Determine the (x, y) coordinate at the center of the cell enclosing the given text.  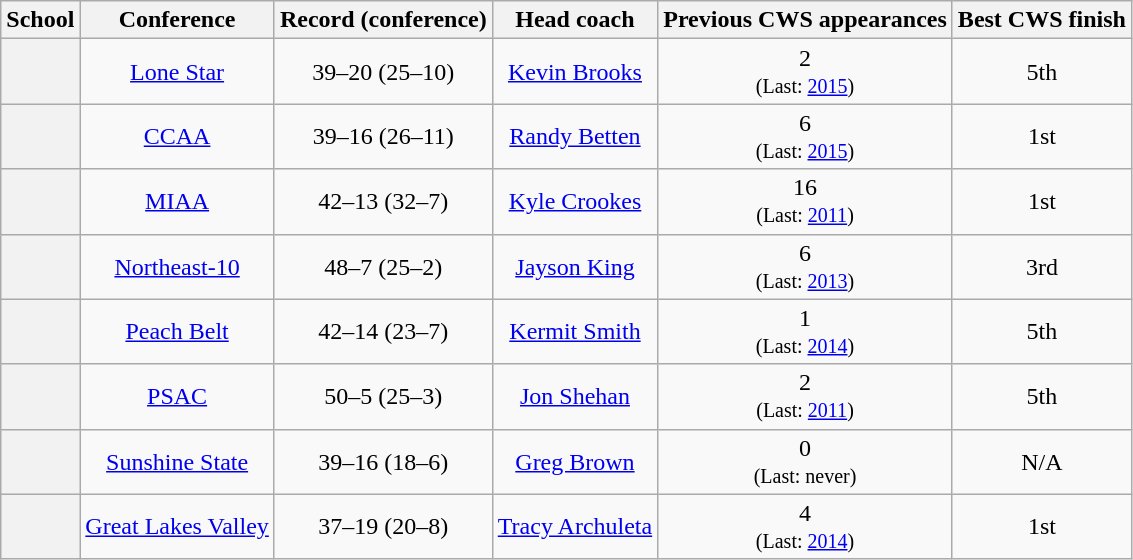
42–14 (23–7) (383, 332)
16(Last: 2011) (806, 202)
Greg Brown (574, 462)
Lone Star (178, 72)
48–7 (25–2) (383, 266)
CCAA (178, 136)
Conference (178, 20)
School (40, 20)
Kyle Crookes (574, 202)
Great Lakes Valley (178, 526)
Previous CWS appearances (806, 20)
Jon Shehan (574, 396)
1(Last: 2014) (806, 332)
0(Last: never) (806, 462)
39–16 (26–11) (383, 136)
42–13 (32–7) (383, 202)
Randy Betten (574, 136)
6(Last: 2013) (806, 266)
Best CWS finish (1042, 20)
39–20 (25–10) (383, 72)
MIAA (178, 202)
2(Last: 2015) (806, 72)
Kevin Brooks (574, 72)
Kermit Smith (574, 332)
Record (conference) (383, 20)
Peach Belt (178, 332)
37–19 (20–8) (383, 526)
Tracy Archuleta (574, 526)
2(Last: 2011) (806, 396)
4(Last: 2014) (806, 526)
Head coach (574, 20)
39–16 (18–6) (383, 462)
PSAC (178, 396)
3rd (1042, 266)
Sunshine State (178, 462)
N/A (1042, 462)
50–5 (25–3) (383, 396)
Northeast-10 (178, 266)
6(Last: 2015) (806, 136)
Jayson King (574, 266)
